Return [X, Y] of the center of cell containing provided text 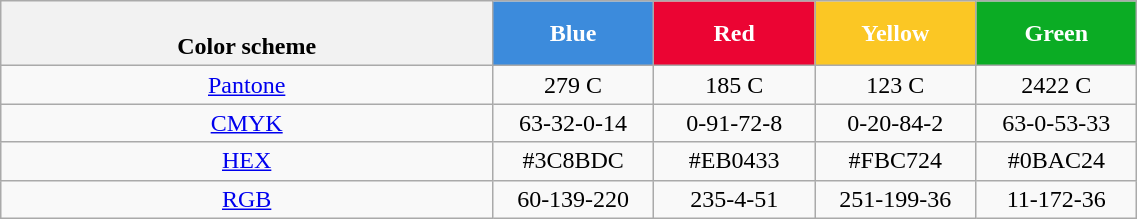
279 C [574, 85]
63-0-53-33 [1056, 123]
Yellow [896, 34]
63-32-0-14 [574, 123]
#3C8BDC [574, 161]
123 C [896, 85]
0-91-72-8 [734, 123]
#FBC724 [896, 161]
#0BAC24 [1056, 161]
2422 C [1056, 85]
251-199-36 [896, 199]
235-4-51 [734, 199]
Color scheme [247, 34]
RGB [247, 199]
0-20-84-2 [896, 123]
Blue [574, 34]
#EB0433 [734, 161]
60-139-220 [574, 199]
185 C [734, 85]
HEX [247, 161]
Pantone [247, 85]
Red [734, 34]
Green [1056, 34]
11-172-36 [1056, 199]
CMYK [247, 123]
